Find where the given text appears and provide that cell's center as (X, Y) coordinate. 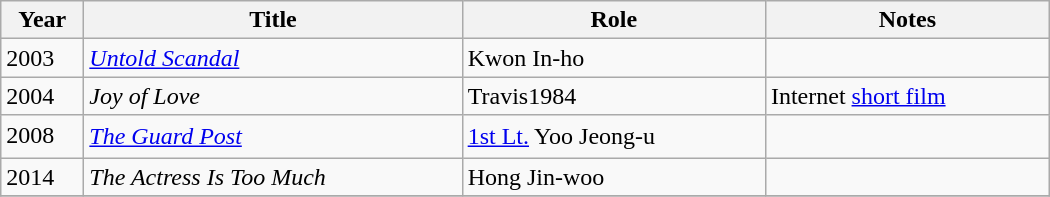
2003 (42, 58)
2004 (42, 96)
2008 (42, 136)
Hong Jin-woo (614, 177)
Kwon In-ho (614, 58)
2014 (42, 177)
Role (614, 20)
Year (42, 20)
Internet short film (907, 96)
Notes (907, 20)
The Actress Is Too Much (273, 177)
Title (273, 20)
1st Lt. Yoo Jeong-u (614, 136)
Untold Scandal (273, 58)
Travis1984 (614, 96)
The Guard Post (273, 136)
Joy of Love (273, 96)
